Return [x, y] of the center of cell containing provided text 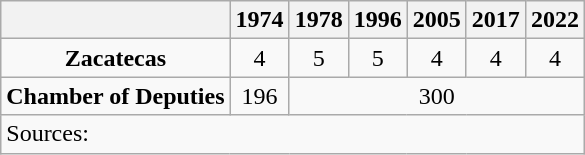
2005 [436, 20]
1996 [378, 20]
2017 [496, 20]
1974 [260, 20]
Sources: [293, 134]
196 [260, 96]
300 [436, 96]
Zacatecas [116, 58]
1978 [318, 20]
Chamber of Deputies [116, 96]
2022 [554, 20]
